Identify which cell holds the provided text, then report its [X, Y] central coordinate. 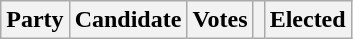
Elected [308, 20]
Votes [220, 20]
Party [35, 20]
Candidate [128, 20]
